Output the (x, y) coordinate of the center of the cell containing the given text.  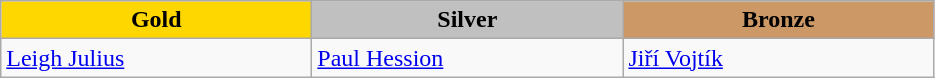
Paul Hession (468, 58)
Leigh Julius (156, 58)
Gold (156, 20)
Silver (468, 20)
Bronze (778, 20)
Jiří Vojtík (778, 58)
